Determine the (x, y) coordinate at the center of the cell enclosing the given text.  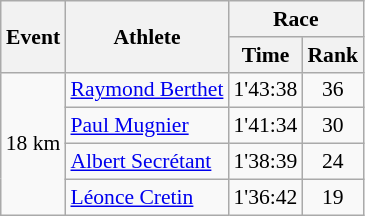
Event (34, 36)
Raymond Berthet (146, 90)
Paul Mugnier (146, 126)
1'36:42 (265, 197)
1'41:34 (265, 126)
1'38:39 (265, 162)
30 (332, 126)
19 (332, 197)
24 (332, 162)
36 (332, 90)
Léonce Cretin (146, 197)
Rank (332, 55)
Albert Secrétant (146, 162)
Time (265, 55)
1'43:38 (265, 90)
18 km (34, 143)
Athlete (146, 36)
Race (296, 19)
